From the cell containing the given text, extract its center point as [x, y] coordinate. 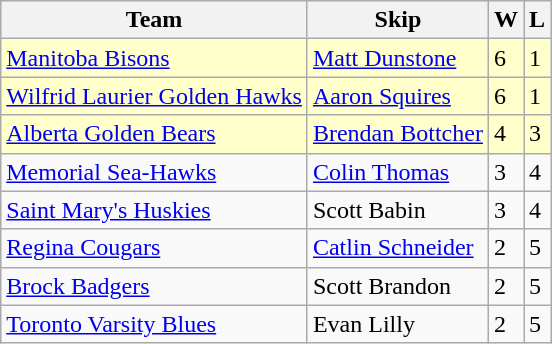
Team [154, 20]
Brock Badgers [154, 286]
Evan Lilly [398, 324]
Scott Brandon [398, 286]
Skip [398, 20]
Aaron Squires [398, 96]
Regina Cougars [154, 248]
Scott Babin [398, 210]
Colin Thomas [398, 172]
Manitoba Bisons [154, 58]
L [538, 20]
Wilfrid Laurier Golden Hawks [154, 96]
Toronto Varsity Blues [154, 324]
Catlin Schneider [398, 248]
Brendan Bottcher [398, 134]
Alberta Golden Bears [154, 134]
Matt Dunstone [398, 58]
Saint Mary's Huskies [154, 210]
Memorial Sea-Hawks [154, 172]
W [506, 20]
